Extract the (X, Y) coordinate from the center of the cell holding the provided text.  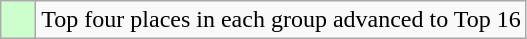
Top four places in each group advanced to Top 16 (281, 20)
